From the cell containing the given text, extract its center point as [x, y] coordinate. 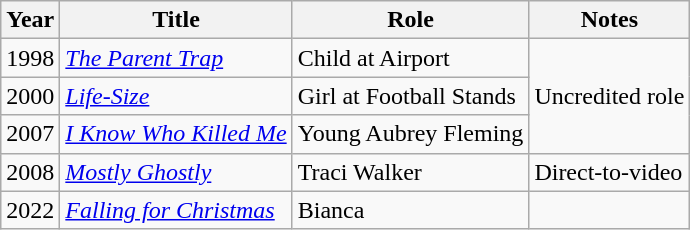
Mostly Ghostly [176, 172]
Young Aubrey Fleming [410, 134]
2022 [30, 210]
Notes [610, 20]
2000 [30, 96]
Falling for Christmas [176, 210]
2007 [30, 134]
Role [410, 20]
Girl at Football Stands [410, 96]
Year [30, 20]
Title [176, 20]
The Parent Trap [176, 58]
Uncredited role [610, 96]
Direct-to-video [610, 172]
Bianca [410, 210]
I Know Who Killed Me [176, 134]
1998 [30, 58]
Child at Airport [410, 58]
Life-Size [176, 96]
Traci Walker [410, 172]
2008 [30, 172]
